Return the [x, y] coordinate for the center point of the cell that contains the specified text.  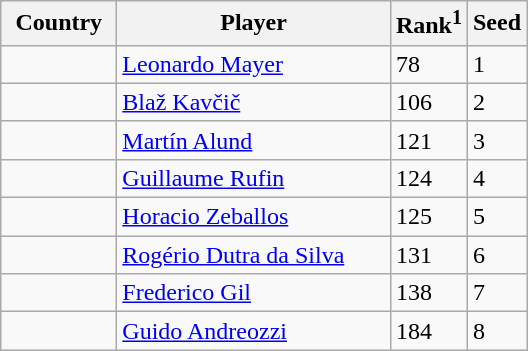
78 [428, 64]
125 [428, 217]
3 [496, 140]
Blaž Kavčič [254, 102]
Guido Andreozzi [254, 331]
Guillaume Rufin [254, 178]
Horacio Zeballos [254, 217]
4 [496, 178]
106 [428, 102]
Country [59, 24]
Martín Alund [254, 140]
1 [496, 64]
131 [428, 255]
Rogério Dutra da Silva [254, 255]
Leonardo Mayer [254, 64]
Frederico Gil [254, 293]
138 [428, 293]
6 [496, 255]
121 [428, 140]
8 [496, 331]
Seed [496, 24]
184 [428, 331]
5 [496, 217]
Player [254, 24]
7 [496, 293]
2 [496, 102]
124 [428, 178]
Rank1 [428, 24]
